Determine the (x, y) coordinate at the center of the cell enclosing the given text.  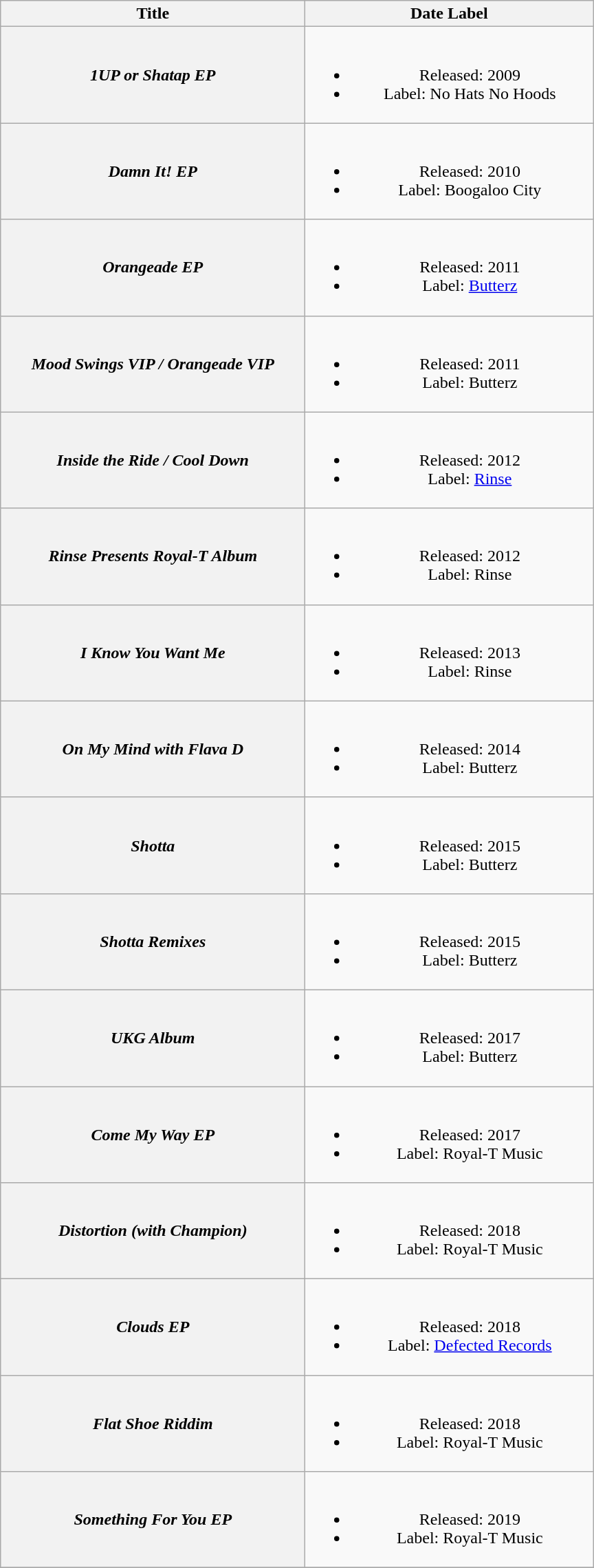
I Know You Want Me (153, 653)
Shotta Remixes (153, 941)
Orangeade EP (153, 268)
Released: 2013Label: Rinse (450, 653)
On My Mind with Flava D (153, 749)
Released: 2009Label: No Hats No Hoods (450, 75)
Released: 2018Label: Defected Records (450, 1327)
Inside the Ride / Cool Down (153, 460)
Distortion (with Champion) (153, 1231)
Title (153, 14)
Date Label (450, 14)
Damn It! EP (153, 171)
Released: 2017Label: Royal-T Music (450, 1135)
Flat Shoe Riddim (153, 1424)
Released: 2017Label: Butterz (450, 1038)
Released: 2019Label: Royal-T Music (450, 1520)
Released: 2014Label: Butterz (450, 749)
Released: 2010Label: Boogaloo City (450, 171)
Mood Swings VIP / Orangeade VIP (153, 364)
Clouds EP (153, 1327)
Something For You EP (153, 1520)
UKG Album (153, 1038)
Shotta (153, 845)
1UP or Shatap EP (153, 75)
Rinse Presents Royal-T Album (153, 556)
Come My Way EP (153, 1135)
